Locate the cell with the specified text and output its [X, Y] center coordinate. 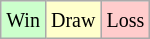
Loss [126, 20]
Draw [72, 20]
Win [24, 20]
